Extract the (x, y) coordinate from the center of the cell holding the provided text.  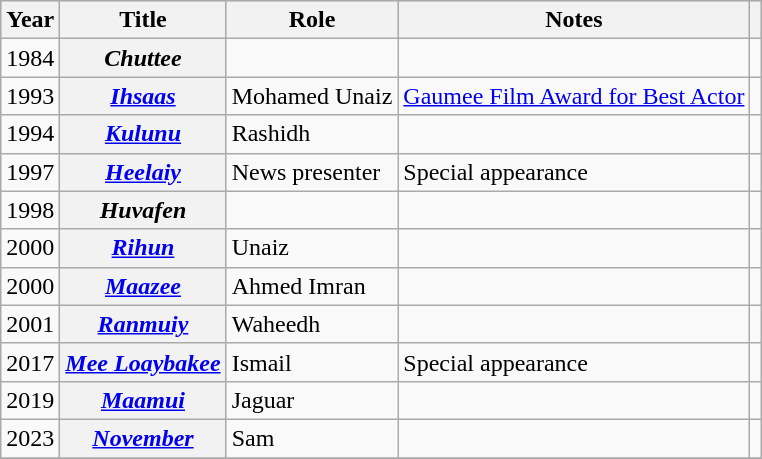
1984 (30, 58)
Year (30, 20)
Maamui (143, 400)
Ranmuiy (143, 324)
Huvafen (143, 210)
Maazee (143, 286)
1993 (30, 96)
Chuttee (143, 58)
1994 (30, 134)
Mee Loaybakee (143, 362)
Ahmed Imran (312, 286)
Role (312, 20)
Ismail (312, 362)
Notes (574, 20)
Rashidh (312, 134)
Title (143, 20)
Waheedh (312, 324)
2023 (30, 438)
Heelaiy (143, 172)
2001 (30, 324)
2017 (30, 362)
Sam (312, 438)
Unaiz (312, 248)
2019 (30, 400)
News presenter (312, 172)
Kulunu (143, 134)
1998 (30, 210)
Jaguar (312, 400)
Gaumee Film Award for Best Actor (574, 96)
Rihun (143, 248)
Ihsaas (143, 96)
1997 (30, 172)
November (143, 438)
Mohamed Unaiz (312, 96)
